Extract the [X, Y] coordinate from the center of the cell holding the provided text.  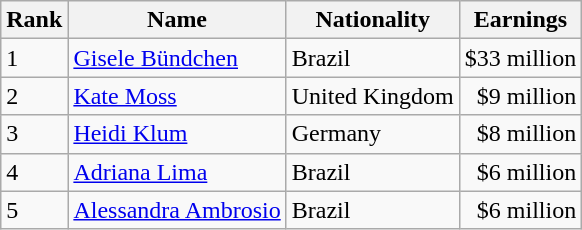
$8 million [520, 134]
3 [34, 134]
4 [34, 172]
Heidi Klum [177, 134]
Kate Moss [177, 96]
Gisele Bündchen [177, 58]
Rank [34, 20]
1 [34, 58]
Name [177, 20]
2 [34, 96]
Germany [372, 134]
Alessandra Ambrosio [177, 210]
United Kingdom [372, 96]
$9 million [520, 96]
$33 million [520, 58]
Earnings [520, 20]
5 [34, 210]
Nationality [372, 20]
Adriana Lima [177, 172]
